For the text-containing cell, return its midpoint in [X, Y] coordinate format. 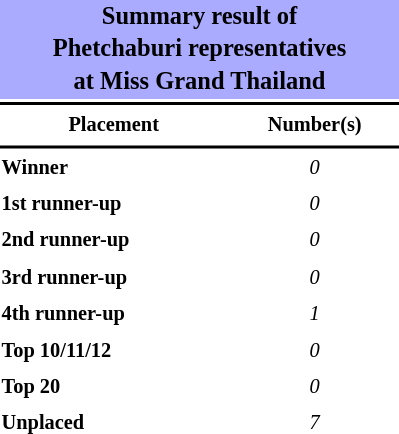
Placement [114, 125]
2nd runner-up [114, 241]
1 [314, 314]
4th runner-up [114, 314]
Winner [114, 168]
1st runner-up [114, 204]
Summary result ofPhetchaburi representativesat Miss Grand Thailand [200, 50]
Top 20 [114, 387]
Number(s) [314, 125]
3rd runner-up [114, 278]
Top 10/11/12 [114, 351]
